Provide the [x, y] coordinate of the cell's center where the given text is located.  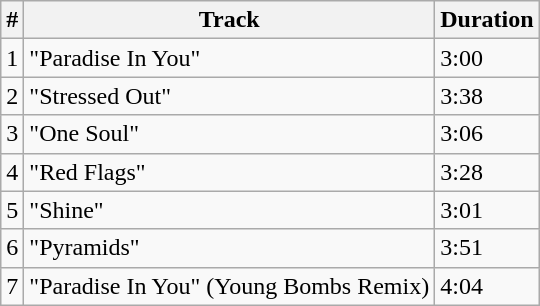
3:28 [487, 172]
5 [12, 210]
3 [12, 134]
# [12, 20]
"Pyramids" [230, 248]
Track [230, 20]
3:01 [487, 210]
2 [12, 96]
3:00 [487, 58]
"Shine" [230, 210]
"Paradise In You" [230, 58]
"Stressed Out" [230, 96]
"Red Flags" [230, 172]
"Paradise In You" (Young Bombs Remix) [230, 286]
1 [12, 58]
3:06 [487, 134]
Duration [487, 20]
"One Soul" [230, 134]
4 [12, 172]
7 [12, 286]
3:38 [487, 96]
3:51 [487, 248]
4:04 [487, 286]
6 [12, 248]
